Provide the [X, Y] coordinate of the cell's center where the given text is located.  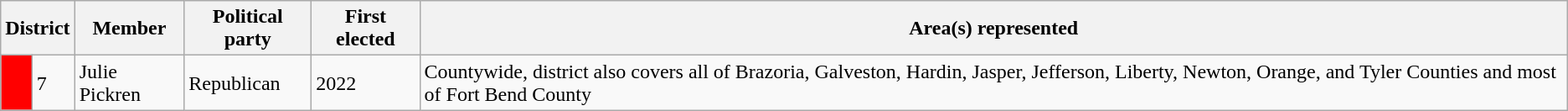
Julie Pickren [129, 82]
7 [54, 82]
District [38, 29]
Republican [248, 82]
2022 [365, 82]
Political party [248, 29]
Area(s) represented [993, 29]
First elected [365, 29]
Member [129, 29]
